Search for the cell housing the specified text and yield its (X, Y) center coordinate. 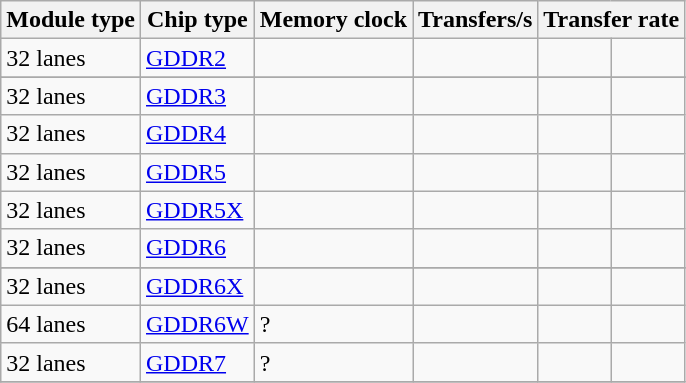
GDDR4 (197, 134)
GDDR6 (197, 248)
GDDR6W (197, 324)
Transfers/s (476, 20)
GDDR7 (197, 362)
64 lanes (71, 324)
GDDR3 (197, 96)
GDDR5 (197, 172)
GDDR6X (197, 286)
Module type (71, 20)
Transfer rate (612, 20)
GDDR5X (197, 210)
Memory clock (333, 20)
GDDR2 (197, 58)
Chip type (197, 20)
